Identify which cell holds the provided text, then report its [X, Y] central coordinate. 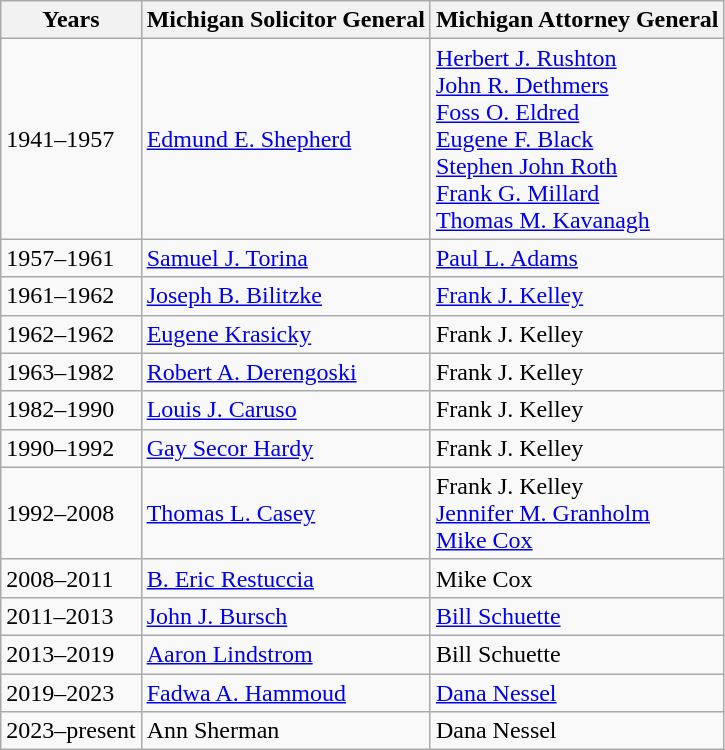
Frank J. KelleyJennifer M. GranholmMike Cox [577, 513]
Louis J. Caruso [286, 410]
Ann Sherman [286, 731]
John J. Bursch [286, 616]
2011–2013 [71, 616]
Michigan Solicitor General [286, 20]
Fadwa A. Hammoud [286, 693]
Michigan Attorney General [577, 20]
1962–1962 [71, 334]
Aaron Lindstrom [286, 654]
1982–1990 [71, 410]
Paul L. Adams [577, 258]
1957–1961 [71, 258]
1961–1962 [71, 296]
Samuel J. Torina [286, 258]
Thomas L. Casey [286, 513]
2019–2023 [71, 693]
Eugene Krasicky [286, 334]
2013–2019 [71, 654]
2023–present [71, 731]
Herbert J. RushtonJohn R. DethmersFoss O. EldredEugene F. BlackStephen John RothFrank G. MillardThomas M. Kavanagh [577, 139]
2008–2011 [71, 578]
1941–1957 [71, 139]
Mike Cox [577, 578]
B. Eric Restuccia [286, 578]
1963–1982 [71, 372]
Edmund E. Shepherd [286, 139]
1990–1992 [71, 448]
Robert A. Derengoski [286, 372]
Years [71, 20]
Joseph B. Bilitzke [286, 296]
1992–2008 [71, 513]
Gay Secor Hardy [286, 448]
